Identify which cell holds the provided text, then report its [X, Y] central coordinate. 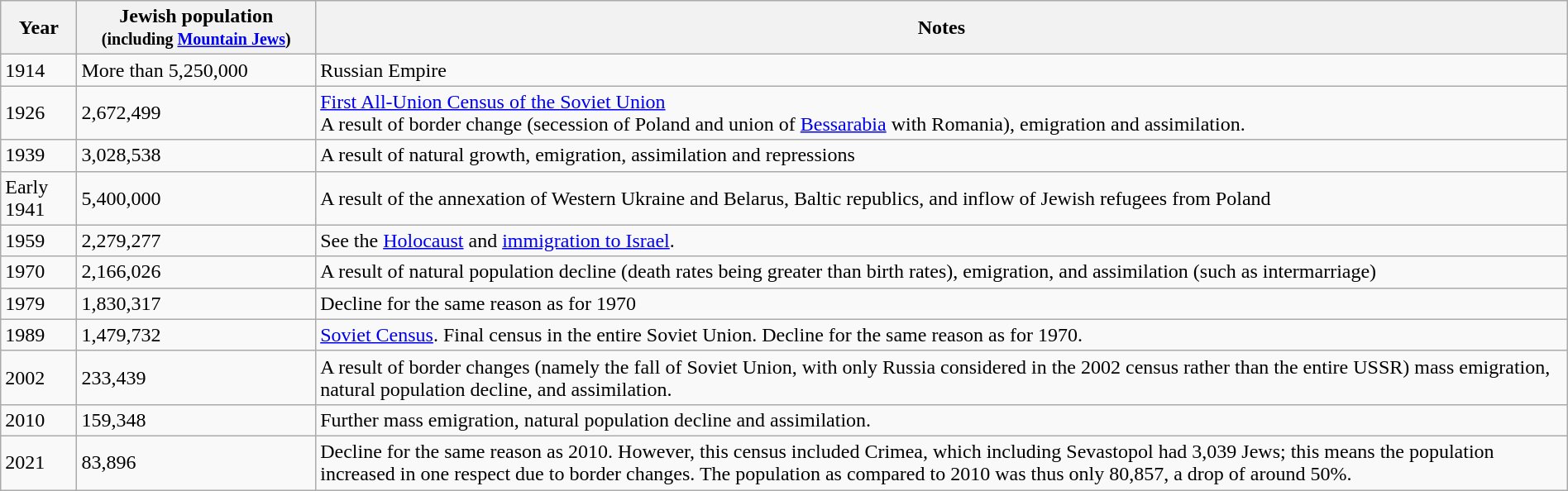
2021 [39, 463]
Further mass emigration, natural population decline and assimilation. [942, 420]
1970 [39, 272]
5,400,000 [197, 198]
2010 [39, 420]
1926 [39, 112]
Decline for the same reason as for 1970 [942, 303]
1989 [39, 335]
Jewish population (including Mountain Jews) [197, 28]
A result of the annexation of Western Ukraine and Belarus, Baltic republics, and inflow of Jewish refugees from Poland [942, 198]
1979 [39, 303]
Early 1941 [39, 198]
2,166,026 [197, 272]
See the Holocaust and immigration to Israel. [942, 241]
Notes [942, 28]
2002 [39, 377]
233,439 [197, 377]
2,279,277 [197, 241]
1914 [39, 70]
1,479,732 [197, 335]
1,830,317 [197, 303]
Soviet Census. Final census in the entire Soviet Union. Decline for the same reason as for 1970. [942, 335]
83,896 [197, 463]
A result of natural population decline (death rates being greater than birth rates), emigration, and assimilation (such as intermarriage) [942, 272]
159,348 [197, 420]
Year [39, 28]
Russian Empire [942, 70]
A result of natural growth, emigration, assimilation and repressions [942, 155]
1939 [39, 155]
More than 5,250,000 [197, 70]
3,028,538 [197, 155]
1959 [39, 241]
2,672,499 [197, 112]
